Return (x, y) of the center of cell containing provided text 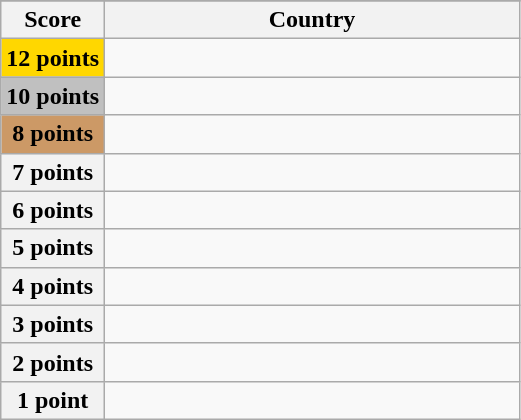
7 points (53, 172)
2 points (53, 362)
12 points (53, 58)
Score (53, 20)
1 point (53, 400)
3 points (53, 324)
5 points (53, 248)
8 points (53, 134)
4 points (53, 286)
6 points (53, 210)
Country (312, 20)
10 points (53, 96)
